Extract the (X, Y) coordinate from the center of the cell holding the provided text.  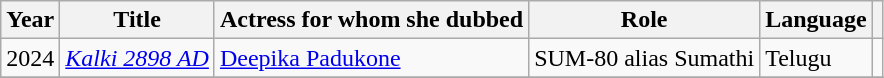
SUM-80 alias Sumathi (644, 58)
Telugu (816, 58)
Role (644, 20)
2024 (30, 58)
Language (816, 20)
Year (30, 20)
Deepika Padukone (371, 58)
Title (138, 20)
Actress for whom she dubbed (371, 20)
Kalki 2898 AD (138, 58)
